Locate the cell with the specified text and output its [x, y] center coordinate. 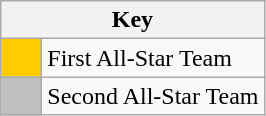
Second All-Star Team [153, 96]
First All-Star Team [153, 58]
Key [132, 20]
